Detect which cell encompasses the target text, then output its [X, Y] center coordinate. 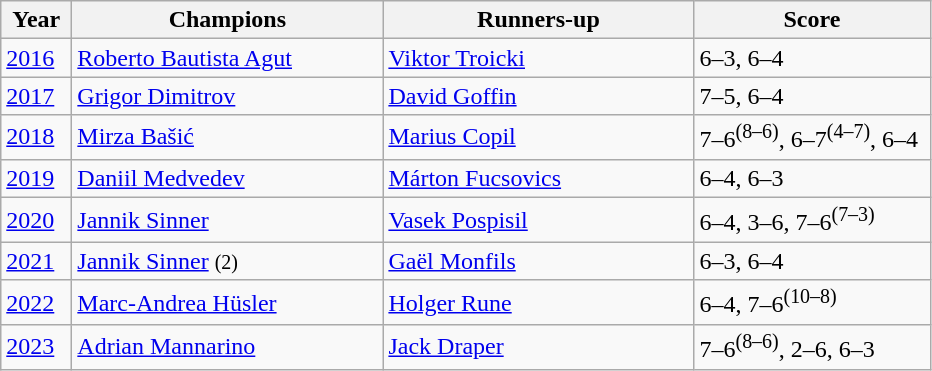
Jannik Sinner [228, 220]
7–6(8–6), 6–7(4–7), 6–4 [812, 138]
Runners-up [538, 20]
Roberto Bautista Agut [228, 58]
2022 [36, 302]
2020 [36, 220]
7–6(8–6), 2–6, 6–3 [812, 348]
Daniil Medvedev [228, 178]
Vasek Pospisil [538, 220]
Holger Rune [538, 302]
2016 [36, 58]
Jack Draper [538, 348]
Marc-Andrea Hüsler [228, 302]
Viktor Troicki [538, 58]
Gaël Monfils [538, 261]
David Goffin [538, 96]
Score [812, 20]
Marius Copil [538, 138]
Grigor Dimitrov [228, 96]
2018 [36, 138]
7–5, 6–4 [812, 96]
Jannik Sinner (2) [228, 261]
6–4, 7–6(10–8) [812, 302]
6–4, 6–3 [812, 178]
6–4, 3–6, 7–6(7–3) [812, 220]
Year [36, 20]
Mirza Bašić [228, 138]
2021 [36, 261]
2023 [36, 348]
Champions [228, 20]
Márton Fucsovics [538, 178]
Adrian Mannarino [228, 348]
2019 [36, 178]
2017 [36, 96]
